Return the [x, y] coordinate for the center point of the cell that contains the specified text.  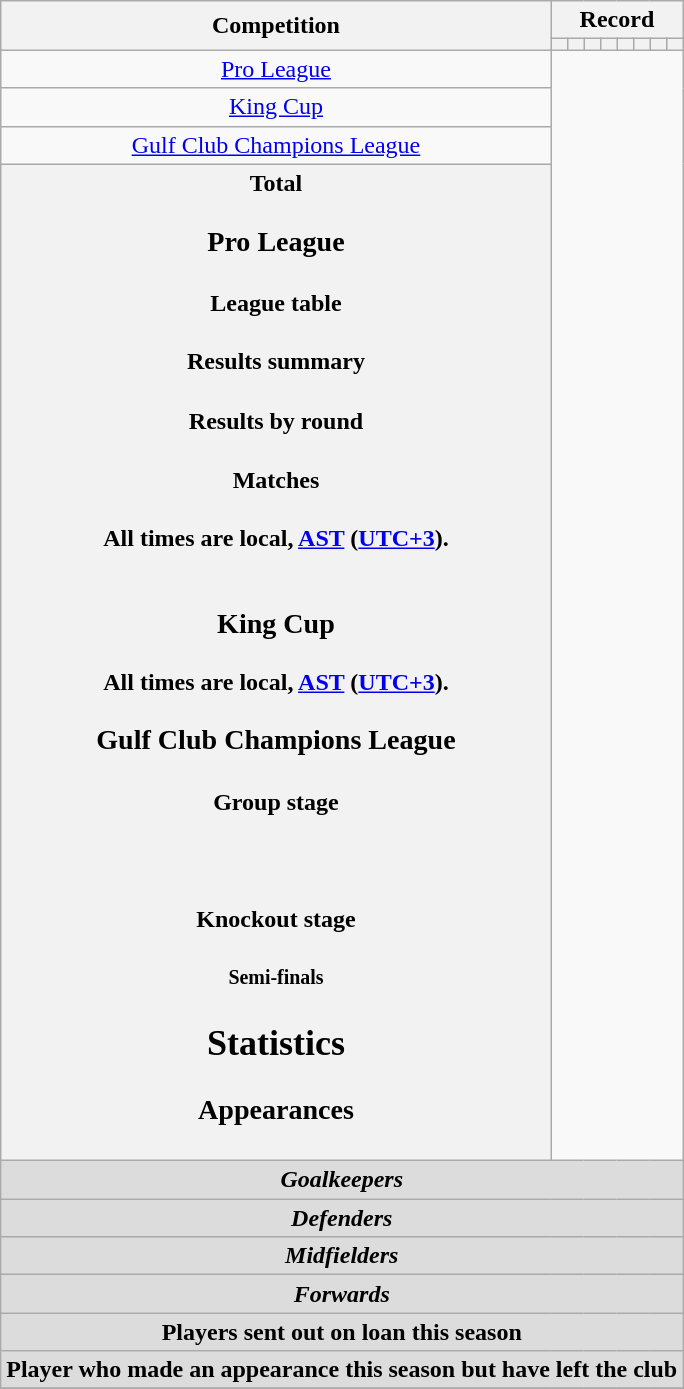
Defenders [342, 1218]
King Cup [276, 107]
Record [617, 20]
Players sent out on loan this season [342, 1332]
Goalkeepers [342, 1180]
Player who made an appearance this season but have left the club [342, 1370]
Forwards [342, 1294]
Competition [276, 26]
Pro League [276, 69]
Gulf Club Champions League [276, 145]
Midfielders [342, 1256]
